Find where the given text appears and provide that cell's center as [x, y] coordinate. 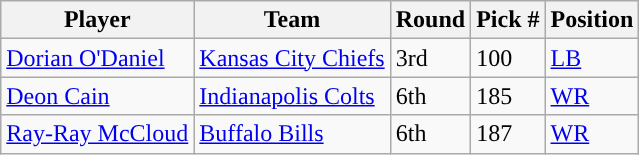
Pick # [508, 20]
LB [592, 58]
Dorian O'Daniel [98, 58]
Indianapolis Colts [292, 96]
Buffalo Bills [292, 134]
Round [430, 20]
Position [592, 20]
Player [98, 20]
Team [292, 20]
100 [508, 58]
185 [508, 96]
Kansas City Chiefs [292, 58]
187 [508, 134]
3rd [430, 58]
Deon Cain [98, 96]
Ray-Ray McCloud [98, 134]
